For the text-containing cell, return its midpoint in (X, Y) coordinate format. 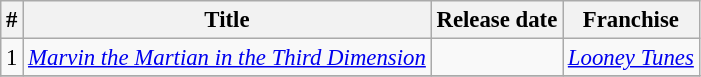
Marvin the Martian in the Third Dimension (227, 58)
Title (227, 20)
Franchise (632, 20)
Looney Tunes (632, 58)
# (12, 20)
1 (12, 58)
Release date (496, 20)
